Determine the [X, Y] coordinate at the center of the cell enclosing the given text.  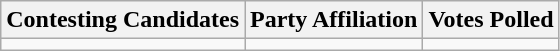
Votes Polled [491, 20]
Party Affiliation [334, 20]
Contesting Candidates [123, 20]
